For the text-containing cell, return its midpoint in (x, y) coordinate format. 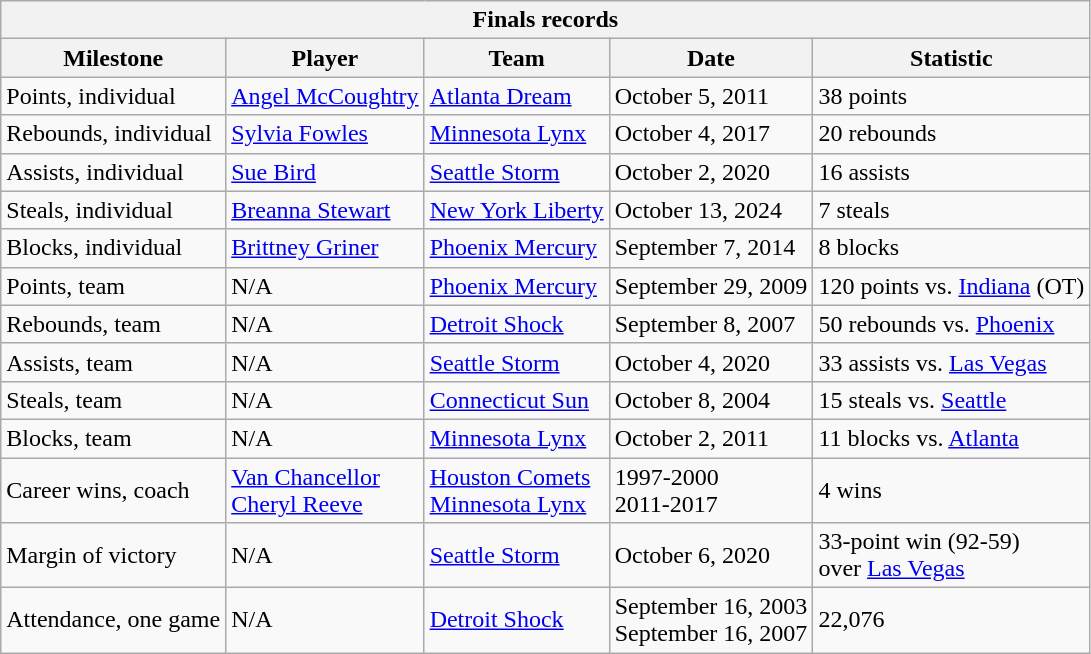
Career wins, coach (114, 490)
11 blocks vs. Atlanta (952, 438)
Rebounds, team (114, 324)
October 4, 2017 (711, 134)
Milestone (114, 58)
October 2, 2011 (711, 438)
Angel McCoughtry (325, 96)
Player (325, 58)
Finals records (546, 20)
October 8, 2004 (711, 400)
4 wins (952, 490)
16 assists (952, 172)
8 blocks (952, 248)
Margin of victory (114, 556)
120 points vs. Indiana (OT) (952, 286)
Steals, individual (114, 210)
Steals, team (114, 400)
Atlanta Dream (516, 96)
Team (516, 58)
Blocks, team (114, 438)
October 6, 2020 (711, 556)
Breanna Stewart (325, 210)
Assists, individual (114, 172)
September 8, 2007 (711, 324)
October 13, 2024 (711, 210)
Brittney Griner (325, 248)
Connecticut Sun (516, 400)
Blocks, individual (114, 248)
Houston CometsMinnesota Lynx (516, 490)
33-point win (92-59) over Las Vegas (952, 556)
Sue Bird (325, 172)
October 5, 2011 (711, 96)
20 rebounds (952, 134)
September 29, 2009 (711, 286)
50 rebounds vs. Phoenix (952, 324)
Points, team (114, 286)
22,076 (952, 620)
September 16, 2003September 16, 2007 (711, 620)
15 steals vs. Seattle (952, 400)
Attendance, one game (114, 620)
7 steals (952, 210)
Van ChancellorCheryl Reeve (325, 490)
1997-20002011-2017 (711, 490)
October 4, 2020 (711, 362)
October 2, 2020 (711, 172)
Assists, team (114, 362)
Rebounds, individual (114, 134)
Statistic (952, 58)
September 7, 2014 (711, 248)
Points, individual (114, 96)
38 points (952, 96)
Sylvia Fowles (325, 134)
33 assists vs. Las Vegas (952, 362)
Date (711, 58)
New York Liberty (516, 210)
